Provide the [X, Y] coordinate of the cell's center where the given text is located.  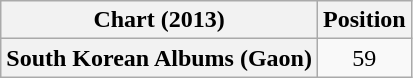
South Korean Albums (Gaon) [160, 58]
59 [364, 58]
Position [364, 20]
Chart (2013) [160, 20]
